Pinpoint the cell where the given text exists, returning its [x, y] midpoint coordinate. 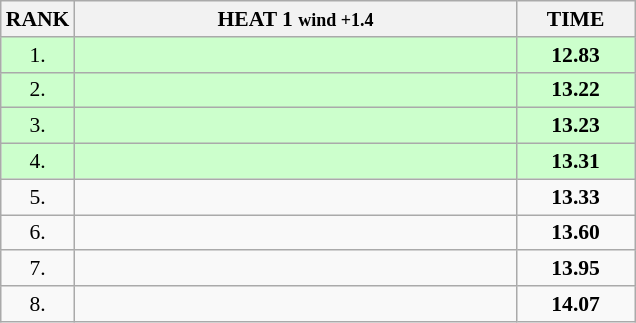
6. [38, 233]
13.60 [576, 233]
4. [38, 162]
13.31 [576, 162]
2. [38, 90]
13.95 [576, 269]
13.22 [576, 90]
7. [38, 269]
3. [38, 126]
13.23 [576, 126]
5. [38, 197]
12.83 [576, 55]
8. [38, 304]
1. [38, 55]
HEAT 1 wind +1.4 [295, 19]
13.33 [576, 197]
RANK [38, 19]
14.07 [576, 304]
TIME [576, 19]
